For the text-containing cell, return its midpoint in (x, y) coordinate format. 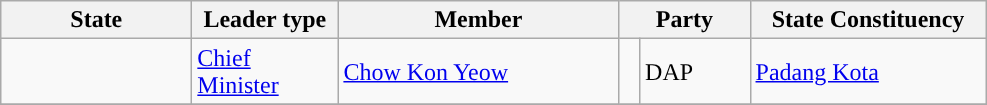
State (96, 20)
Member (478, 20)
Chief Minister (265, 72)
Padang Kota (868, 72)
State Constituency (868, 20)
Leader type (265, 20)
DAP (695, 72)
Party (684, 20)
Chow Kon Yeow (478, 72)
